Capture the cell that displays the provided text and extract its (X, Y) central coordinate. 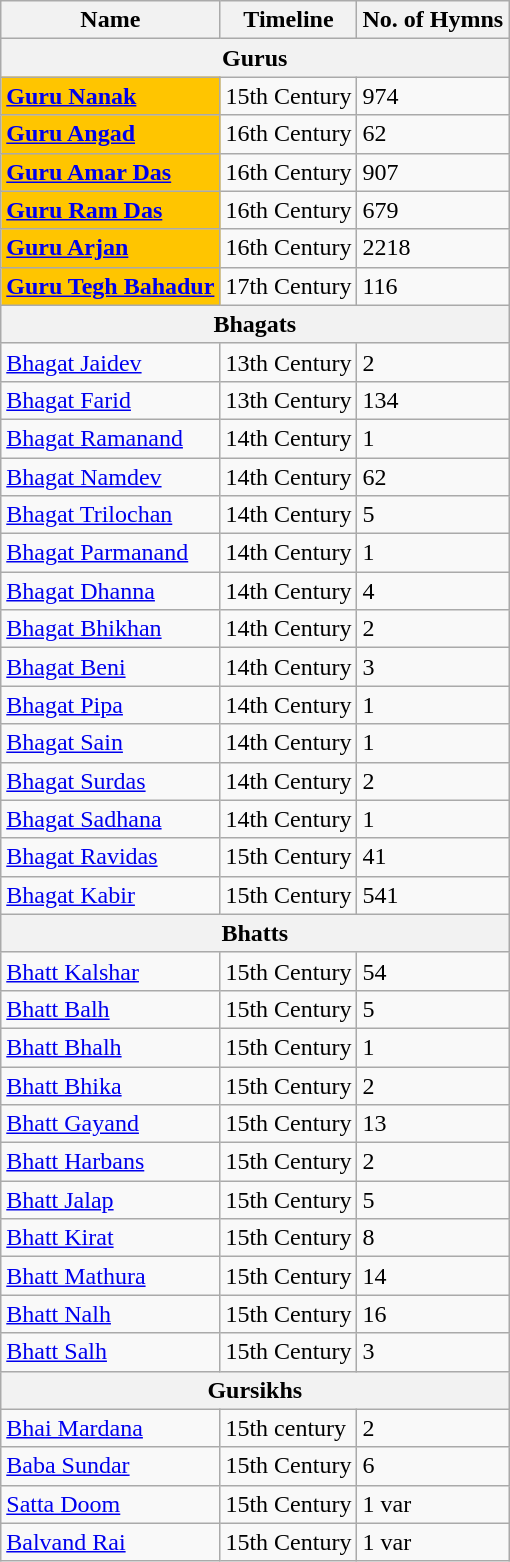
Bhagat Jaidev (110, 362)
13 (433, 1124)
Bhagat Pipa (110, 705)
Bhatts (255, 933)
Bhatt Balh (110, 1009)
Bhagat Farid (110, 400)
No. of Hymns (433, 20)
Baba Sundar (110, 1466)
Name (110, 20)
Gurus (255, 58)
Bhatt Nalh (110, 1314)
Bhagat Sadhana (110, 819)
134 (433, 400)
Bhatt Bhalh (110, 1047)
15th century (288, 1428)
Bhagat Beni (110, 667)
116 (433, 286)
Bhatt Kalshar (110, 971)
Guru Tegh Bahadur (110, 286)
Bhatt Kirat (110, 1238)
541 (433, 895)
Gursikhs (255, 1390)
54 (433, 971)
Bhagat Dhanna (110, 591)
Bhai Mardana (110, 1428)
Bhagat Sain (110, 743)
Timeline (288, 20)
Bhagat Surdas (110, 781)
Bhagats (255, 324)
907 (433, 172)
679 (433, 210)
Bhatt Gayand (110, 1124)
Bhagat Namdev (110, 477)
Bhatt Mathura (110, 1276)
Guru Nanak (110, 96)
Bhatt Jalap (110, 1200)
Bhagat Parmanand (110, 553)
Bhagat Ramanand (110, 438)
Bhagat Bhikhan (110, 629)
14 (433, 1276)
2218 (433, 248)
Bhatt Bhika (110, 1085)
Guru Arjan (110, 248)
Guru Ram Das (110, 210)
8 (433, 1238)
17th Century (288, 286)
Guru Amar Das (110, 172)
Bhagat Kabir (110, 895)
974 (433, 96)
4 (433, 591)
Satta Doom (110, 1504)
Balvand Rai (110, 1542)
Bhatt Salh (110, 1352)
16 (433, 1314)
41 (433, 857)
Bhagat Ravidas (110, 857)
Guru Angad (110, 134)
Bhagat Trilochan (110, 515)
6 (433, 1466)
Bhatt Harbans (110, 1162)
